Locate the cell with the specified text and output its [X, Y] center coordinate. 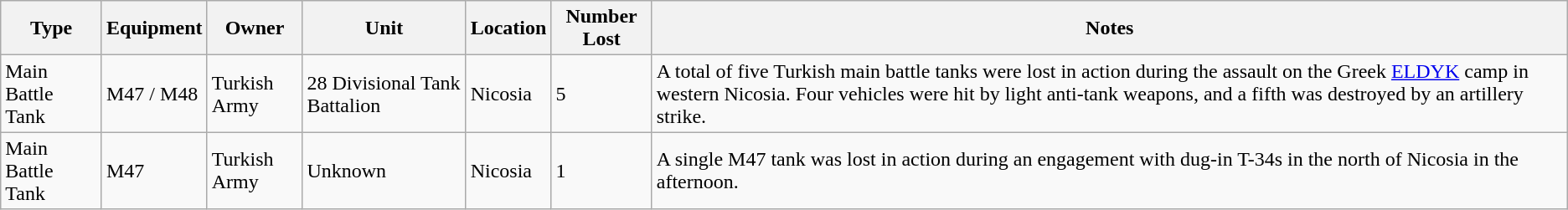
28 Divisional Tank Battalion [384, 94]
A single M47 tank was lost in action during an engagement with dug-in T-34s in the north of Nicosia in the afternoon. [1109, 171]
Unit [384, 28]
5 [601, 94]
M47 [154, 171]
Type [52, 28]
M47 / M48 [154, 94]
1 [601, 171]
Location [508, 28]
Notes [1109, 28]
Unknown [384, 171]
Equipment [154, 28]
Owner [255, 28]
Number Lost [601, 28]
